Return the [x, y] coordinate for the center point of the cell that contains the specified text.  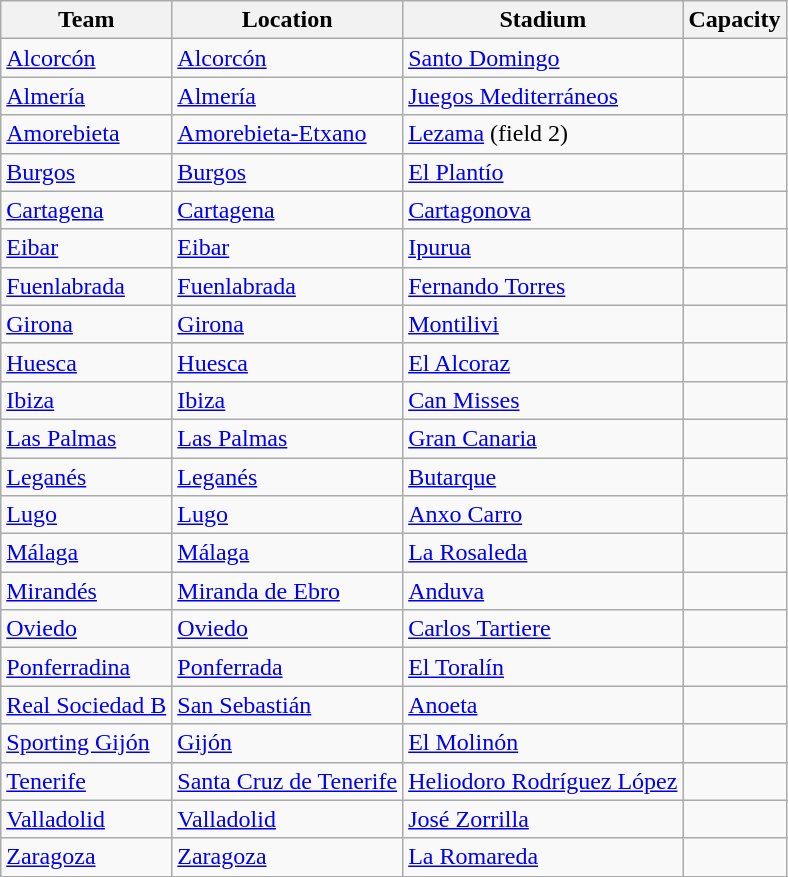
Location [288, 20]
Ipurua [543, 248]
Amorebieta [86, 134]
Stadium [543, 20]
Can Misses [543, 400]
Team [86, 20]
Carlos Tartiere [543, 629]
Miranda de Ebro [288, 591]
El Toralín [543, 667]
Cartagonova [543, 210]
Juegos Mediterráneos [543, 96]
Amorebieta-Etxano [288, 134]
El Molinón [543, 743]
Santa Cruz de Tenerife [288, 781]
Anxo Carro [543, 515]
Tenerife [86, 781]
Anoeta [543, 705]
Lezama (field 2) [543, 134]
Gran Canaria [543, 438]
Ponferrada [288, 667]
Capacity [734, 20]
Santo Domingo [543, 58]
Mirandés [86, 591]
Anduva [543, 591]
José Zorrilla [543, 819]
Heliodoro Rodríguez López [543, 781]
San Sebastián [288, 705]
Fernando Torres [543, 286]
El Plantío [543, 172]
Montilivi [543, 324]
El Alcoraz [543, 362]
Sporting Gijón [86, 743]
Ponferradina [86, 667]
Butarque [543, 477]
La Rosaleda [543, 553]
La Romareda [543, 857]
Gijón [288, 743]
Real Sociedad B [86, 705]
